Provide the (X, Y) coordinate of the cell's center where the given text is located.  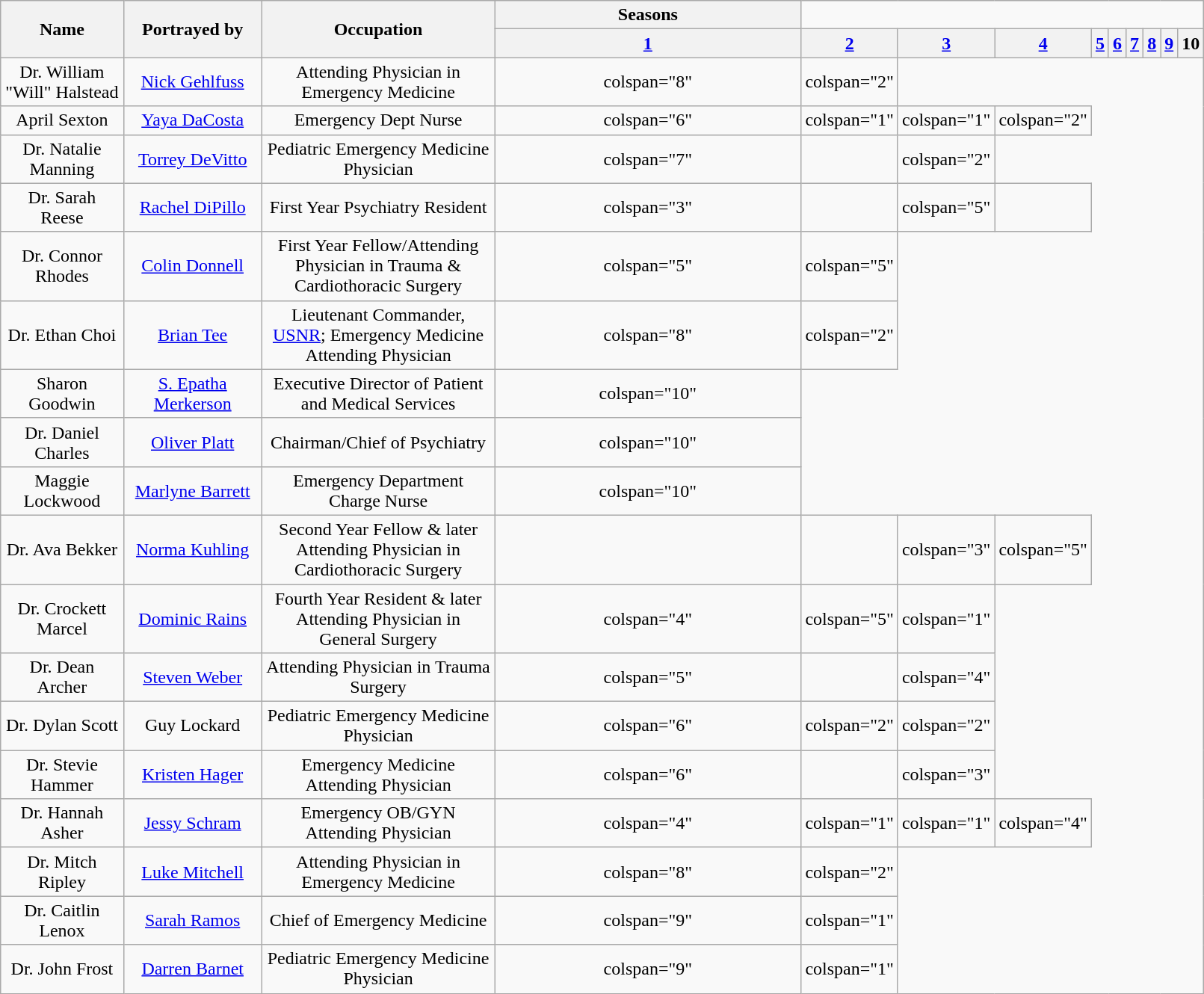
5 (1100, 43)
Chief of Emergency Medicine (378, 921)
Dr. William "Will" Halstead (62, 82)
Dr. Daniel Charles (62, 442)
Marlyne Barrett (193, 490)
Emergency Dept Nurse (378, 120)
Name (62, 29)
Dr. Ava Bekker (62, 549)
Torrey DeVitto (193, 158)
Dr. Stevie Hammer (62, 774)
Nick Gehlfuss (193, 82)
Emergency Medicine Attending Physician (378, 774)
Portrayed by (193, 29)
Steven Weber (193, 677)
Dr. Crockett Marcel (62, 619)
Lieutenant Commander, USNR; Emergency Medicine Attending Physician (378, 335)
Dr. John Frost (62, 969)
Executive Director of Patient and Medical Services (378, 393)
6 (1117, 43)
Oliver Platt (193, 442)
Emergency Department Charge Nurse (378, 490)
10 (1191, 43)
Fourth Year Resident & later Attending Physician in General Surgery (378, 619)
4 (1043, 43)
Kristen Hager (193, 774)
Colin Donnell (193, 266)
Guy Lockard (193, 726)
Sharon Goodwin (62, 393)
Dr. Caitlin Lenox (62, 921)
1 (648, 43)
Dominic Rains (193, 619)
Dr. Connor Rhodes (62, 266)
Yaya DaCosta (193, 120)
Chairman/Chief of Psychiatry (378, 442)
Sarah Ramos (193, 921)
Dr. Mitch Ripley (62, 871)
Brian Tee (193, 335)
Dr. Ethan Choi (62, 335)
Dr. Sarah Reese (62, 208)
First Year Psychiatry Resident (378, 208)
First Year Fellow/Attending Physician in Trauma & Cardiothoracic Surgery (378, 266)
Dr. Natalie Manning (62, 158)
Dr. Dylan Scott (62, 726)
Rachel DiPillo (193, 208)
Norma Kuhling (193, 549)
Attending Physician in Trauma Surgery (378, 677)
Luke Mitchell (193, 871)
3 (946, 43)
Occupation (378, 29)
April Sexton (62, 120)
colspan="7" (648, 158)
2 (850, 43)
Maggie Lockwood (62, 490)
Darren Barnet (193, 969)
Dr. Dean Archer (62, 677)
7 (1134, 43)
9 (1169, 43)
Emergency OB/GYN Attending Physician (378, 824)
Seasons (648, 15)
Dr. Hannah Asher (62, 824)
Jessy Schram (193, 824)
Second Year Fellow & later Attending Physician in Cardiothoracic Surgery (378, 549)
8 (1152, 43)
S. Epatha Merkerson (193, 393)
